Output the [X, Y] coordinate of the center of the cell containing the given text.  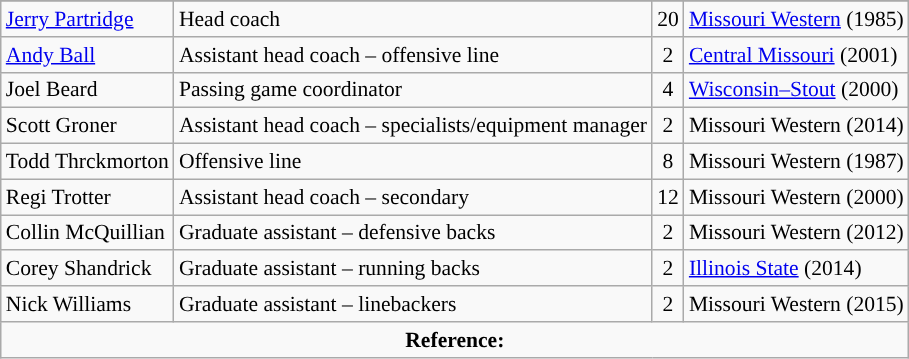
12 [668, 197]
Missouri Western (2000) [796, 197]
Scott Groner [88, 126]
Regi Trotter [88, 197]
Assistant head coach – secondary [413, 197]
4 [668, 90]
Todd Thrckmorton [88, 162]
Graduate assistant – running backs [413, 269]
Missouri Western (2014) [796, 126]
Head coach [413, 19]
Missouri Western (2012) [796, 233]
Offensive line [413, 162]
Missouri Western (1985) [796, 19]
Graduate assistant – defensive backs [413, 233]
Reference: [455, 340]
20 [668, 19]
Passing game coordinator [413, 90]
8 [668, 162]
Collin McQuillian [88, 233]
Andy Ball [88, 55]
Joel Beard [88, 90]
Missouri Western (2015) [796, 304]
Jerry Partridge [88, 19]
Assistant head coach – offensive line [413, 55]
Wisconsin–Stout (2000) [796, 90]
Corey Shandrick [88, 269]
Assistant head coach – specialists/equipment manager [413, 126]
Central Missouri (2001) [796, 55]
Missouri Western (1987) [796, 162]
Illinois State (2014) [796, 269]
Nick Williams [88, 304]
Graduate assistant – linebackers [413, 304]
